Identify which cell holds the provided text, then report its [x, y] central coordinate. 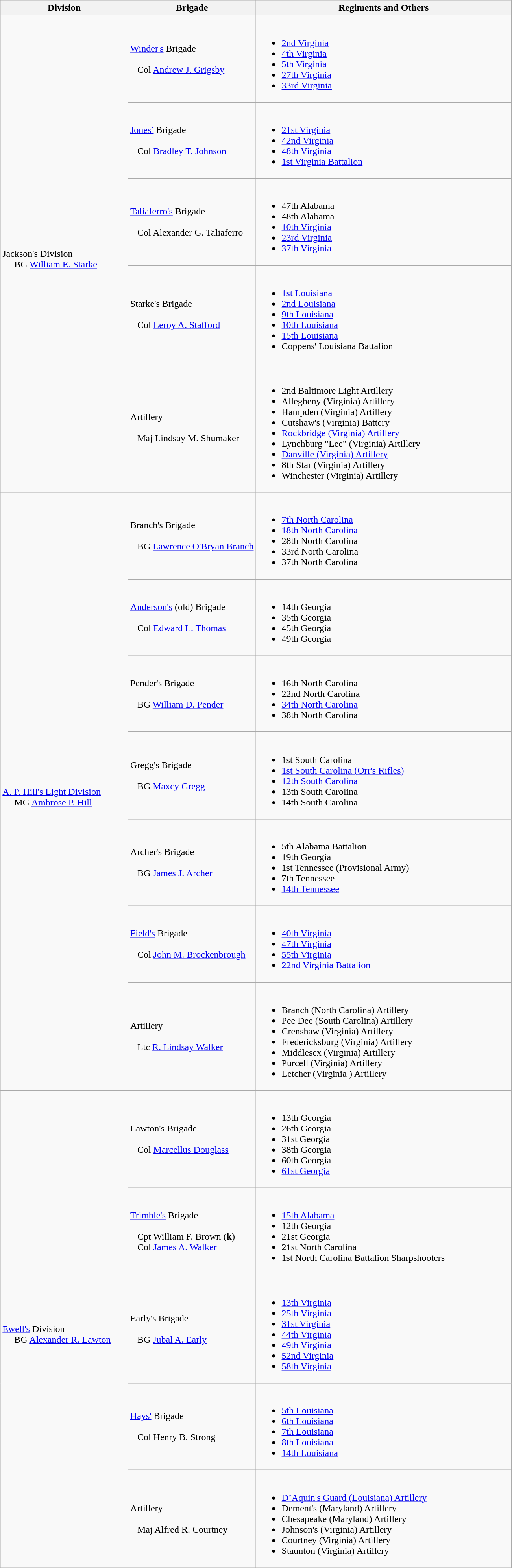
13th Virginia25th Virginia31st Virginia44th Virginia49th Virginia52nd Virginia58th Virginia [383, 1329]
Gregg's Brigade BG Maxcy Gregg [192, 776]
5th Louisiana6th Louisiana7th Louisiana8th Louisiana14th Louisiana [383, 1427]
15th Alabama12th Georgia21st Georgia21st North Carolina1st North Carolina Battalion Sharpshooters [383, 1232]
Division [65, 8]
Branch's Brigade BG Lawrence O'Bryan Branch [192, 536]
A. P. Hill's Light Division MG Ambrose P. Hill [65, 791]
Winder's Brigade Col Andrew J. Grigsby [192, 59]
Brigade [192, 8]
40th Virginia47th Virginia55th Virginia22nd Virginia Battalion [383, 944]
13th Georgia26th Georgia31st Georgia38th Georgia60th Georgia61st Georgia [383, 1139]
Regiments and Others [383, 8]
47th Alabama48th Alabama10th Virginia23rd Virginia37th Virginia [383, 222]
Archer's Brigade BG James J. Archer [192, 862]
Anderson's (old) Brigade Col Edward L. Thomas [192, 617]
Early's Brigade BG Jubal A. Early [192, 1329]
Lawton's Brigade Col Marcellus Douglass [192, 1139]
Trimble's Brigade Cpt William F. Brown (k) Col James A. Walker [192, 1232]
16th North Carolina22nd North Carolina34th North Carolina38th North Carolina [383, 694]
Taliaferro's Brigade Col Alexander G. Taliaferro [192, 222]
Hays' Brigade Col Henry B. Strong [192, 1427]
2nd Virginia4th Virginia5th Virginia27th Virginia33rd Virginia [383, 59]
1st South Carolina1st South Carolina (Orr's Rifles)12th South Carolina13th South Carolina14th South Carolina [383, 776]
1st Louisiana2nd Louisiana9th Louisiana10th Louisiana15th LouisianaCoppens' Louisiana Battalion [383, 314]
Field's Brigade Col John M. Brockenbrough [192, 944]
Artillery Maj Alfred R. Courtney [192, 1519]
Jackson's Division BG William E. Starke [65, 254]
Pender's Brigade BG William D. Pender [192, 694]
21st Virginia42nd Virginia48th Virginia1st Virginia Battalion [383, 140]
Jones’ Brigade Col Bradley T. Johnson [192, 140]
14th Georgia35th Georgia45th Georgia49th Georgia [383, 617]
Ewell's Division BG Alexander R. Lawton [65, 1329]
5th Alabama Battalion19th Georgia1st Tennessee (Provisional Army)7th Tennessee14th Tennessee [383, 862]
Artillery Maj Lindsay M. Shumaker [192, 428]
Starke's Brigade Col Leroy A. Stafford [192, 314]
Artillery Ltc R. Lindsay Walker [192, 1037]
7th North Carolina18th North Carolina28th North Carolina33rd North Carolina37th North Carolina [383, 536]
